Locate the cell with the specified text and output its (X, Y) center coordinate. 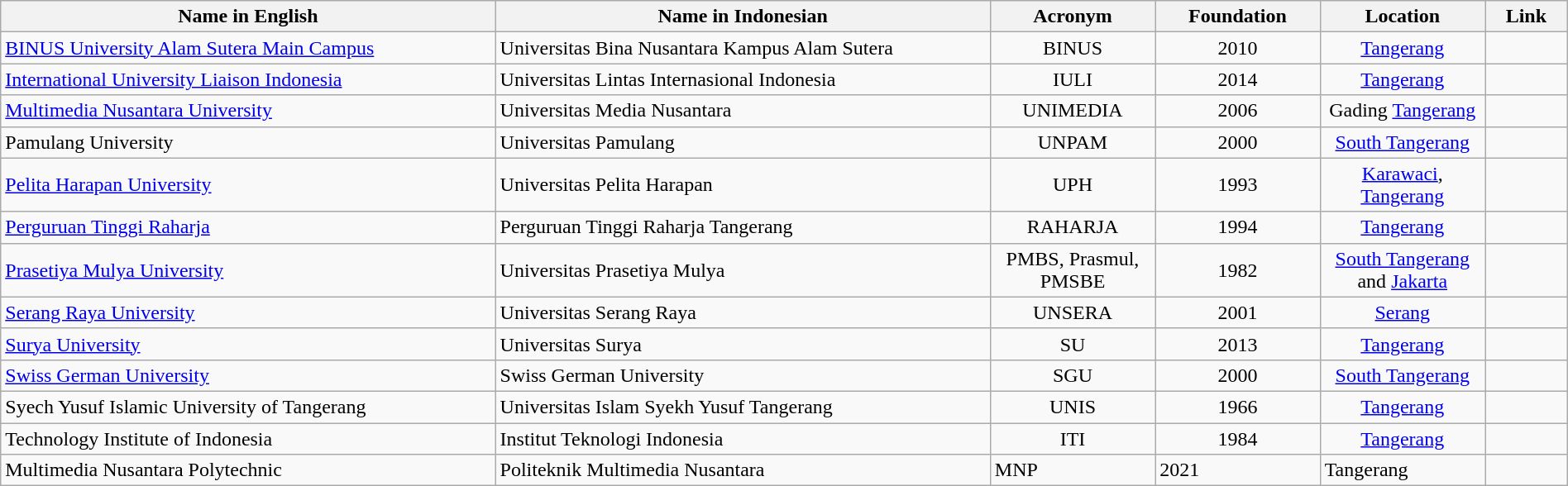
Prasetiya Mulya University (248, 269)
RAHARJA (1072, 227)
Perguruan Tinggi Raharja Tangerang (743, 227)
Karawaci, Tangerang (1403, 185)
Pelita Harapan University (248, 185)
2021 (1237, 470)
1993 (1237, 185)
2014 (1237, 79)
BINUS University Alam Sutera Main Campus (248, 48)
Institut Teknologi Indonesia (743, 439)
South Tangerang and Jakarta (1403, 269)
SU (1072, 344)
Acronym (1072, 17)
UNPAM (1072, 142)
Syech Yusuf Islamic University of Tangerang (248, 407)
ITI (1072, 439)
2013 (1237, 344)
1982 (1237, 269)
Link (1527, 17)
BINUS (1072, 48)
1984 (1237, 439)
Serang (1403, 312)
UPH (1072, 185)
UNIMEDIA (1072, 111)
MNP (1072, 470)
PMBS, Prasmul, PMSBE (1072, 269)
Multimedia Nusantara Polytechnic (248, 470)
Universitas Pamulang (743, 142)
2001 (1237, 312)
Location (1403, 17)
Serang Raya University (248, 312)
Universitas Surya (743, 344)
Pamulang University (248, 142)
Universitas Serang Raya (743, 312)
1966 (1237, 407)
1994 (1237, 227)
International University Liaison Indonesia (248, 79)
Multimedia Nusantara University (248, 111)
2010 (1237, 48)
Name in Indonesian (743, 17)
Universitas Islam Syekh Yusuf Tangerang (743, 407)
Surya University (248, 344)
Universitas Bina Nusantara Kampus Alam Sutera (743, 48)
Universitas Lintas Internasional Indonesia (743, 79)
SGU (1072, 375)
UNIS (1072, 407)
Foundation (1237, 17)
Gading Tangerang (1403, 111)
IULI (1072, 79)
Perguruan Tinggi Raharja (248, 227)
Politeknik Multimedia Nusantara (743, 470)
Technology Institute of Indonesia (248, 439)
Name in English (248, 17)
Universitas Pelita Harapan (743, 185)
UNSERA (1072, 312)
Universitas Prasetiya Mulya (743, 269)
Universitas Media Nusantara (743, 111)
2006 (1237, 111)
